Capture the cell that displays the provided text and extract its (x, y) central coordinate. 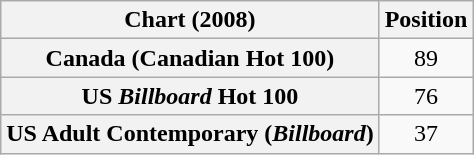
Chart (2008) (190, 20)
89 (426, 58)
76 (426, 96)
37 (426, 134)
US Adult Contemporary (Billboard) (190, 134)
US Billboard Hot 100 (190, 96)
Canada (Canadian Hot 100) (190, 58)
Position (426, 20)
